Extract the [x, y] coordinate from the center of the cell holding the provided text.  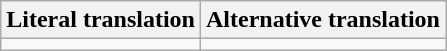
Literal translation [101, 20]
Alternative translation [322, 20]
